Locate the cell with the specified text and output its (x, y) center coordinate. 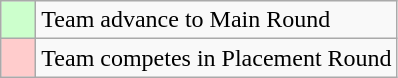
Team advance to Main Round (216, 20)
Team competes in Placement Round (216, 58)
